Capture the cell that displays the provided text and extract its [X, Y] central coordinate. 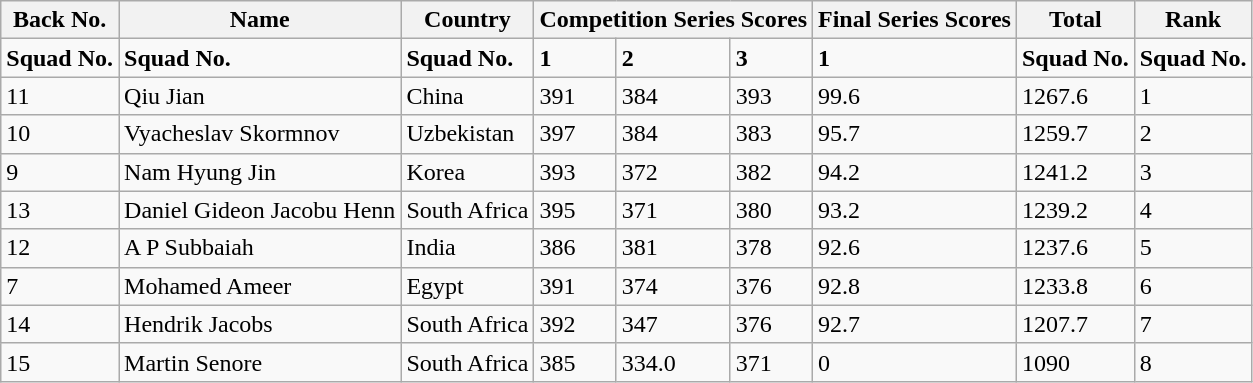
1237.6 [1075, 248]
Final Series Scores [915, 20]
1267.6 [1075, 96]
374 [673, 286]
392 [575, 324]
94.2 [915, 172]
99.6 [915, 96]
1241.2 [1075, 172]
1233.8 [1075, 286]
383 [771, 134]
Daniel Gideon Jacobu Henn [260, 210]
Total [1075, 20]
Name [260, 20]
386 [575, 248]
Uzbekistan [468, 134]
10 [60, 134]
372 [673, 172]
397 [575, 134]
8 [1193, 362]
382 [771, 172]
A P Subbaiah [260, 248]
92.8 [915, 286]
1207.7 [1075, 324]
381 [673, 248]
4 [1193, 210]
95.7 [915, 134]
92.7 [915, 324]
378 [771, 248]
1259.7 [1075, 134]
Country [468, 20]
1090 [1075, 362]
14 [60, 324]
385 [575, 362]
15 [60, 362]
Mohamed Ameer [260, 286]
334.0 [673, 362]
China [468, 96]
380 [771, 210]
Qiu Jian [260, 96]
9 [60, 172]
Egypt [468, 286]
Back No. [60, 20]
Vyacheslav Skormnov [260, 134]
Competition Series Scores [674, 20]
Korea [468, 172]
Hendrik Jacobs [260, 324]
347 [673, 324]
0 [915, 362]
5 [1193, 248]
6 [1193, 286]
395 [575, 210]
92.6 [915, 248]
11 [60, 96]
93.2 [915, 210]
Rank [1193, 20]
Martin Senore [260, 362]
India [468, 248]
13 [60, 210]
1239.2 [1075, 210]
Nam Hyung Jin [260, 172]
12 [60, 248]
